Return the (X, Y) coordinate for the center point of the cell that contains the specified text.  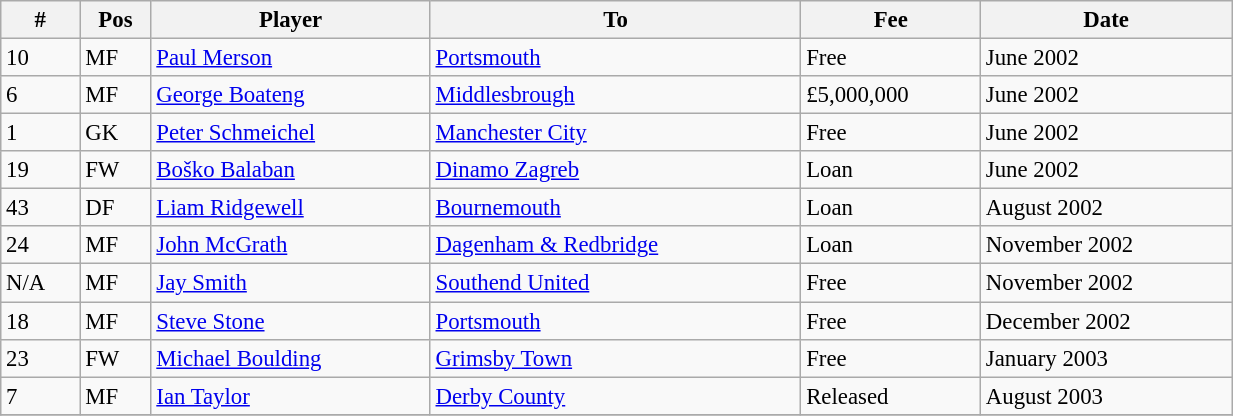
1 (40, 133)
George Boateng (290, 95)
GK (116, 133)
John McGrath (290, 245)
Dagenham & Redbridge (616, 245)
6 (40, 95)
Peter Schmeichel (290, 133)
Steve Stone (290, 321)
7 (40, 396)
Released (891, 396)
December 2002 (1106, 321)
DF (116, 208)
Jay Smith (290, 283)
# (40, 20)
Southend United (616, 283)
19 (40, 170)
Grimsby Town (616, 358)
24 (40, 245)
August 2002 (1106, 208)
Fee (891, 20)
Player (290, 20)
January 2003 (1106, 358)
23 (40, 358)
Derby County (616, 396)
Liam Ridgewell (290, 208)
43 (40, 208)
Date (1106, 20)
To (616, 20)
Dinamo Zagreb (616, 170)
18 (40, 321)
N/A (40, 283)
Manchester City (616, 133)
Paul Merson (290, 58)
August 2003 (1106, 396)
Ian Taylor (290, 396)
Pos (116, 20)
10 (40, 58)
Michael Boulding (290, 358)
Middlesbrough (616, 95)
Boško Balaban (290, 170)
£5,000,000 (891, 95)
Bournemouth (616, 208)
